From the cell containing the given text, extract its center point as [X, Y] coordinate. 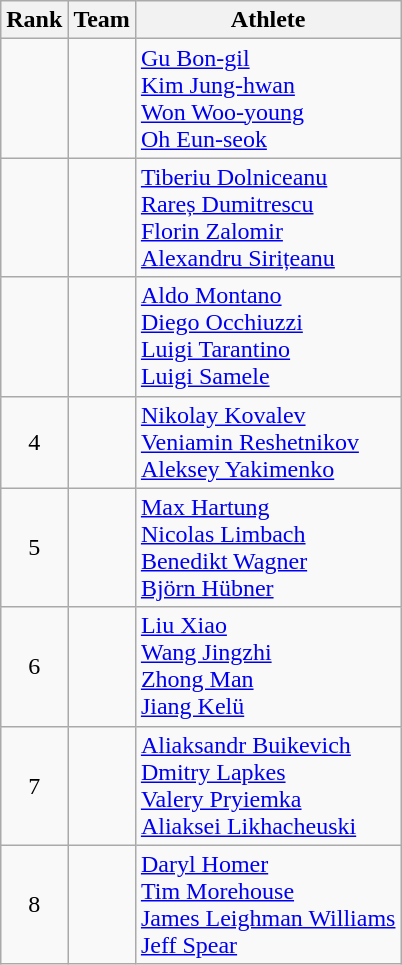
Nikolay KovalevVeniamin ReshetnikovAleksey Yakimenko [268, 442]
5 [34, 548]
Aliaksandr BuikevichDmitry LapkesValery PryiemkaAliaksei Likhacheuski [268, 786]
8 [34, 904]
Gu Bon-gilKim Jung-hwanWon Woo-youngOh Eun-seok [268, 98]
7 [34, 786]
Aldo MontanoDiego OcchiuzziLuigi TarantinoLuigi Samele [268, 336]
6 [34, 666]
Tiberiu DolniceanuRareș DumitrescuFlorin ZalomirAlexandru Sirițeanu [268, 218]
4 [34, 442]
Max HartungNicolas LimbachBenedikt WagnerBjörn Hübner [268, 548]
Athlete [268, 20]
Rank [34, 20]
Team [102, 20]
Liu XiaoWang JingzhiZhong ManJiang Kelü [268, 666]
Daryl HomerTim MorehouseJames Leighman WilliamsJeff Spear [268, 904]
